Return (X, Y) of the center of cell containing provided text 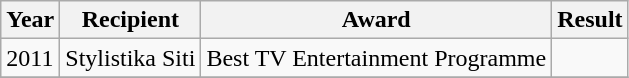
Recipient (130, 20)
Award (376, 20)
Stylistika Siti (130, 58)
2011 (30, 58)
Result (590, 20)
Best TV Entertainment Programme (376, 58)
Year (30, 20)
